Find where the given text appears and provide that cell's center as (x, y) coordinate. 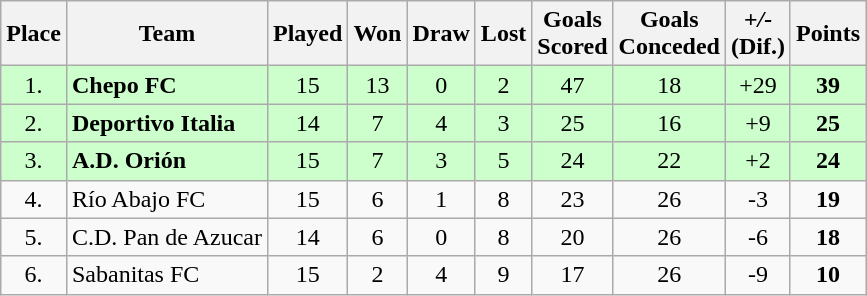
Draw (441, 34)
+2 (758, 161)
Points (828, 34)
+9 (758, 123)
Played (307, 34)
Chepo FC (166, 85)
9 (503, 275)
+29 (758, 85)
6. (34, 275)
-6 (758, 237)
2. (34, 123)
Place (34, 34)
Río Abajo FC (166, 199)
Won (378, 34)
23 (572, 199)
1. (34, 85)
Deportivo Italia (166, 123)
C.D. Pan de Azucar (166, 237)
Lost (503, 34)
22 (669, 161)
Sabanitas FC (166, 275)
13 (378, 85)
3. (34, 161)
5. (34, 237)
-9 (758, 275)
GoalsConceded (669, 34)
4. (34, 199)
5 (503, 161)
19 (828, 199)
17 (572, 275)
16 (669, 123)
39 (828, 85)
1 (441, 199)
A.D. Orión (166, 161)
-3 (758, 199)
47 (572, 85)
10 (828, 275)
GoalsScored (572, 34)
20 (572, 237)
Team (166, 34)
+/-(Dif.) (758, 34)
